Search for the cell housing the specified text and yield its [X, Y] center coordinate. 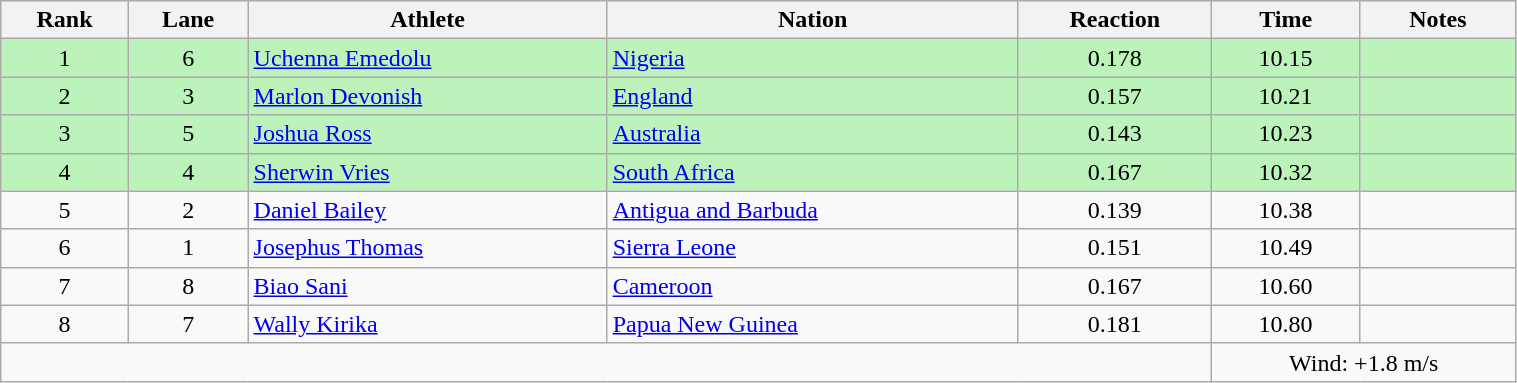
Sierra Leone [812, 248]
10.60 [1285, 286]
Biao Sani [428, 286]
10.21 [1285, 96]
0.143 [1114, 134]
Rank [64, 20]
Marlon Devonish [428, 96]
Notes [1438, 20]
Joshua Ross [428, 134]
Wind: +1.8 m/s [1364, 362]
0.181 [1114, 324]
England [812, 96]
Cameroon [812, 286]
10.80 [1285, 324]
Lane [188, 20]
0.139 [1114, 210]
Reaction [1114, 20]
0.151 [1114, 248]
Daniel Bailey [428, 210]
Papua New Guinea [812, 324]
0.178 [1114, 58]
South Africa [812, 172]
Australia [812, 134]
Time [1285, 20]
Uchenna Emedolu [428, 58]
Antigua and Barbuda [812, 210]
Sherwin Vries [428, 172]
10.23 [1285, 134]
Nation [812, 20]
Josephus Thomas [428, 248]
0.157 [1114, 96]
10.49 [1285, 248]
Athlete [428, 20]
10.38 [1285, 210]
Nigeria [812, 58]
10.15 [1285, 58]
Wally Kirika [428, 324]
10.32 [1285, 172]
